Provide the (x, y) coordinate of the cell's center where the given text is located.  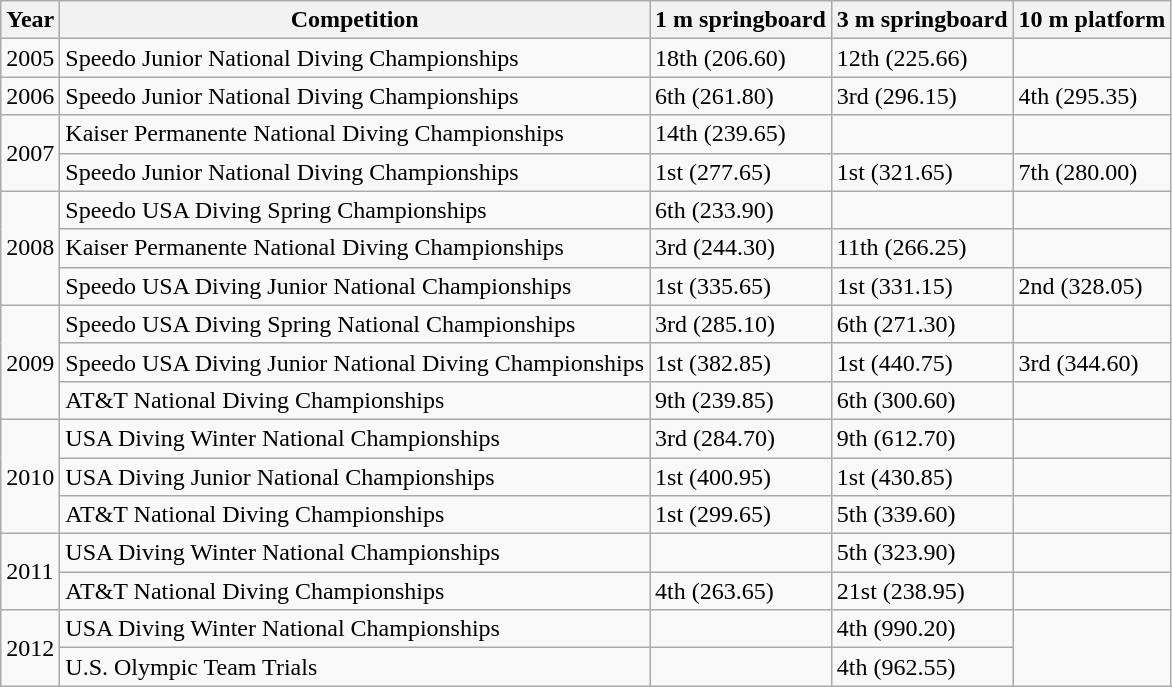
U.S. Olympic Team Trials (355, 667)
3rd (285.10) (741, 324)
3rd (284.70) (741, 438)
1st (382.85) (741, 362)
3rd (296.15) (922, 96)
12th (225.66) (922, 58)
Speedo USA Diving Spring National Championships (355, 324)
1st (331.15) (922, 286)
3rd (344.60) (1092, 362)
6th (233.90) (741, 210)
1st (277.65) (741, 172)
1 m springboard (741, 20)
1st (440.75) (922, 362)
Competition (355, 20)
9th (239.85) (741, 400)
6th (261.80) (741, 96)
11th (266.25) (922, 248)
1st (321.65) (922, 172)
10 m platform (1092, 20)
1st (335.65) (741, 286)
21st (238.95) (922, 591)
4th (990.20) (922, 629)
USA Diving Junior National Championships (355, 477)
3 m springboard (922, 20)
1st (400.95) (741, 477)
Speedo USA Diving Junior National Championships (355, 286)
2nd (328.05) (1092, 286)
2011 (30, 572)
2008 (30, 248)
5th (323.90) (922, 553)
Speedo USA Diving Spring Championships (355, 210)
Speedo USA Diving Junior National Diving Championships (355, 362)
6th (300.60) (922, 400)
4th (962.55) (922, 667)
1st (299.65) (741, 515)
1st (430.85) (922, 477)
2006 (30, 96)
9th (612.70) (922, 438)
7th (280.00) (1092, 172)
2012 (30, 648)
4th (295.35) (1092, 96)
2009 (30, 362)
14th (239.65) (741, 134)
2010 (30, 476)
2005 (30, 58)
4th (263.65) (741, 591)
3rd (244.30) (741, 248)
2007 (30, 153)
18th (206.60) (741, 58)
5th (339.60) (922, 515)
6th (271.30) (922, 324)
Year (30, 20)
